For the text-containing cell, return its midpoint in (X, Y) coordinate format. 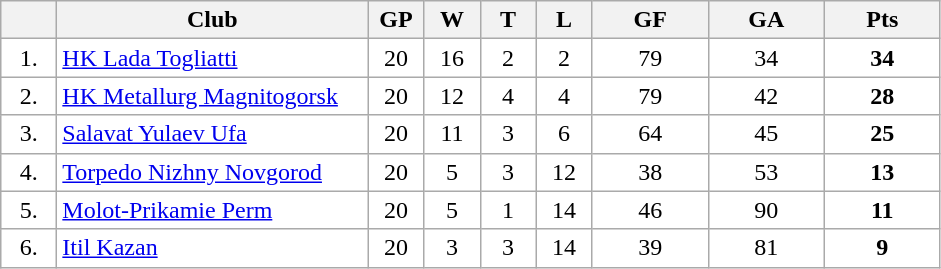
64 (650, 134)
39 (650, 248)
W (452, 20)
GA (766, 20)
Itil Kazan (212, 248)
81 (766, 248)
53 (766, 172)
25 (882, 134)
2. (29, 96)
GP (396, 20)
T (508, 20)
Molot-Prikamie Perm (212, 210)
38 (650, 172)
4. (29, 172)
Club (212, 20)
Salavat Yulaev Ufa (212, 134)
HK Metallurg Magnitogorsk (212, 96)
28 (882, 96)
46 (650, 210)
HK Lada Togliatti (212, 58)
6. (29, 248)
1 (508, 210)
5. (29, 210)
9 (882, 248)
L (564, 20)
42 (766, 96)
Torpedo Nizhny Novgorod (212, 172)
90 (766, 210)
GF (650, 20)
16 (452, 58)
3. (29, 134)
6 (564, 134)
13 (882, 172)
1. (29, 58)
45 (766, 134)
Pts (882, 20)
